Return the [X, Y] coordinate for the center point of the cell that contains the specified text.  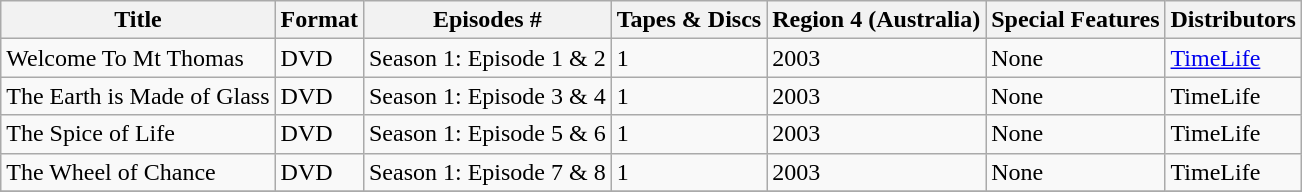
Welcome To Mt Thomas [138, 58]
Tapes & Discs [689, 20]
Format [319, 20]
The Wheel of Chance [138, 172]
Season 1: Episode 5 & 6 [487, 134]
Special Features [1076, 20]
Episodes # [487, 20]
The Spice of Life [138, 134]
Distributors [1233, 20]
Title [138, 20]
Season 1: Episode 1 & 2 [487, 58]
Season 1: Episode 7 & 8 [487, 172]
Region 4 (Australia) [876, 20]
The Earth is Made of Glass [138, 96]
Season 1: Episode 3 & 4 [487, 96]
